Extract the [X, Y] coordinate from the center of the cell holding the provided text.  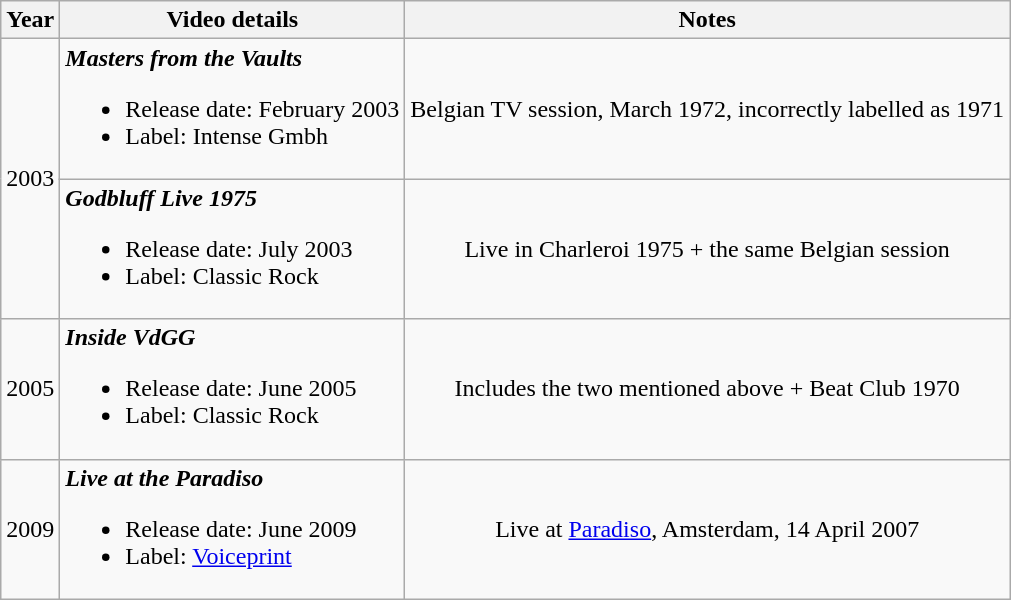
Includes the two mentioned above + Beat Club 1970 [708, 389]
2009 [30, 529]
2003 [30, 179]
Masters from the VaultsRelease date: February 2003Label: Intense Gmbh [232, 109]
Notes [708, 20]
Live in Charleroi 1975 + the same Belgian session [708, 249]
Video details [232, 20]
2005 [30, 389]
Godbluff Live 1975Release date: July 2003Label: Classic Rock [232, 249]
Live at Paradiso, Amsterdam, 14 April 2007 [708, 529]
Live at the ParadisoRelease date: June 2009Label: Voiceprint [232, 529]
Year [30, 20]
Inside VdGGRelease date: June 2005Label: Classic Rock [232, 389]
Belgian TV session, March 1972, incorrectly labelled as 1971 [708, 109]
